Output the [X, Y] coordinate of the center of the cell containing the given text.  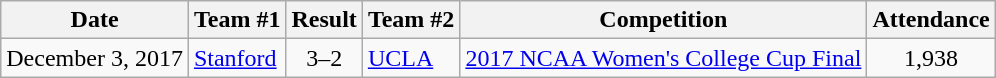
UCLA [411, 58]
Competition [664, 20]
Date [95, 20]
2017 NCAA Women's College Cup Final [664, 58]
3–2 [324, 58]
Attendance [931, 20]
1,938 [931, 58]
Result [324, 20]
December 3, 2017 [95, 58]
Team #2 [411, 20]
Team #1 [237, 20]
Stanford [237, 58]
